Identify which cell holds the provided text, then report its (X, Y) central coordinate. 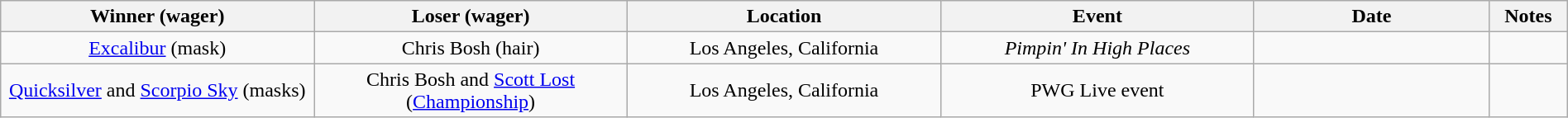
Chris Bosh and Scott Lost (Championship) (471, 91)
Excalibur (mask) (157, 48)
Winner (wager) (157, 17)
Notes (1528, 17)
Date (1371, 17)
Loser (wager) (471, 17)
Pimpin' In High Places (1097, 48)
Quicksilver and Scorpio Sky (masks) (157, 91)
Chris Bosh (hair) (471, 48)
Location (784, 17)
Event (1097, 17)
PWG Live event (1097, 91)
